Determine the (X, Y) coordinate at the center of the cell enclosing the given text.  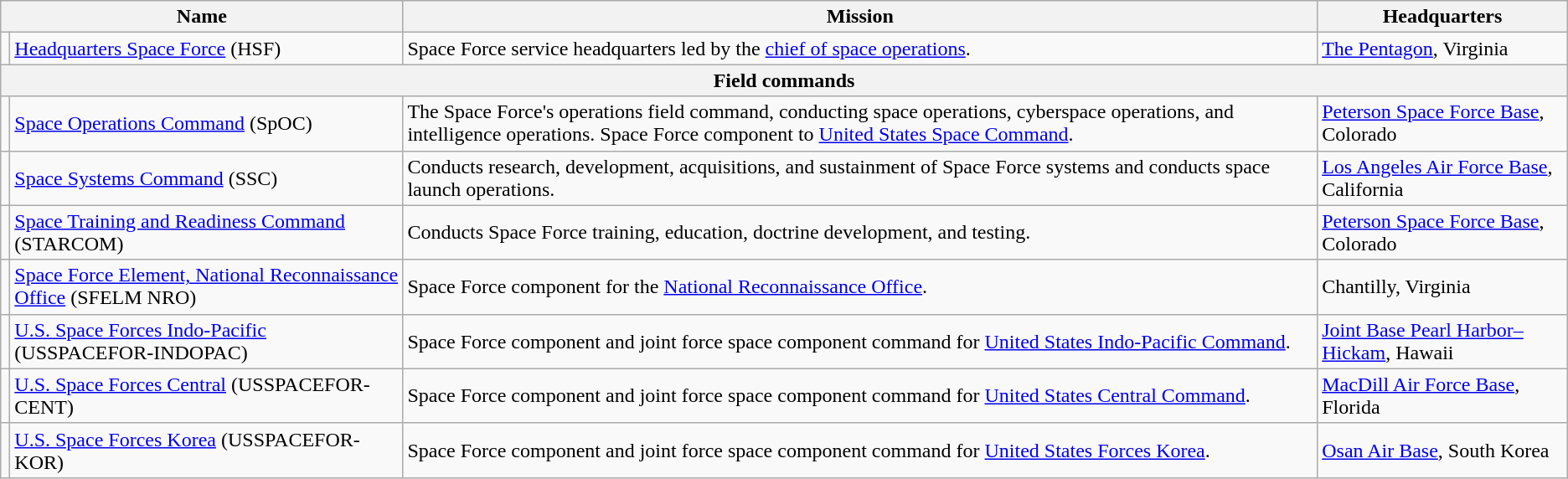
Space Force component and joint force space component command for United States Central Command. (860, 395)
Space Force component and joint force space component command for United States Forces Korea. (860, 451)
Name (202, 17)
U.S. Space Forces Korea (USSPACEFOR-KOR) (206, 451)
Headquarters Space Force (HSF) (206, 49)
Space Force Element, National Reconnaissance Office (SFELM NRO) (206, 286)
MacDill Air Force Base, Florida (1442, 395)
The Pentagon, Virginia (1442, 49)
Field commands (784, 80)
Los Angeles Air Force Base, California (1442, 178)
Joint Base Pearl Harbor–Hickam, Hawaii (1442, 342)
Space Force component and joint force space component command for United States Indo-Pacific Command. (860, 342)
U.S. Space Forces Indo-Pacific (USSPACEFOR-INDOPAC) (206, 342)
Chantilly, Virginia (1442, 286)
Osan Air Base, South Korea (1442, 451)
U.S. Space Forces Central (USSPACEFOR-CENT) (206, 395)
Space Force component for the National Reconnaissance Office. (860, 286)
Conducts research, development, acquisitions, and sustainment of Space Force systems and conducts space launch operations. (860, 178)
Conducts Space Force training, education, doctrine development, and testing. (860, 233)
Mission (860, 17)
Space Force service headquarters led by the chief of space operations. (860, 49)
Space Systems Command (SSC) (206, 178)
Space Training and Readiness Command (STARCOM) (206, 233)
Headquarters (1442, 17)
Space Operations Command (SpOC) (206, 124)
